For the text-containing cell, return its midpoint in [X, Y] coordinate format. 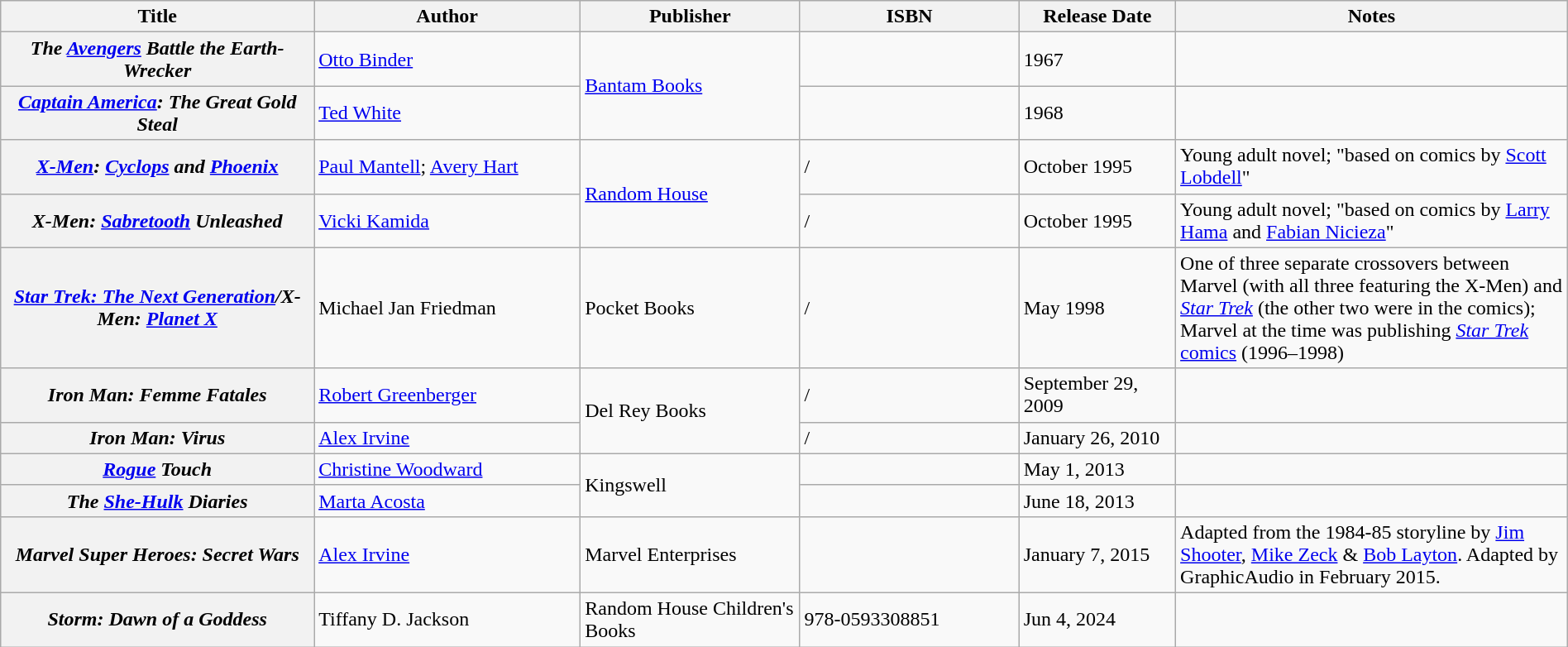
The Avengers Battle the Earth-Wrecker [157, 60]
Paul Mantell; Avery Hart [447, 167]
The She-Hulk Diaries [157, 501]
1968 [1097, 113]
Author [447, 17]
Adapted from the 1984-85 storyline by Jim Shooter, Mike Zeck & Bob Layton. Adapted by GraphicAudio in February 2015. [1372, 554]
Otto Binder [447, 60]
January 26, 2010 [1097, 438]
Iron Man: Femme Fatales [157, 395]
Random House [690, 194]
May 1, 2013 [1097, 469]
Notes [1372, 17]
X-Men: Cyclops and Phoenix [157, 167]
Marvel Enterprises [690, 554]
Young adult novel; "based on comics by Larry Hama and Fabian Nicieza" [1372, 220]
January 7, 2015 [1097, 554]
Random House Children's Books [690, 619]
Robert Greenberger [447, 395]
ISBN [910, 17]
Storm: Dawn of a Goddess [157, 619]
Pocket Books [690, 308]
Title [157, 17]
X-Men: Sabretooth Unleashed [157, 220]
Publisher [690, 17]
Christine Woodward [447, 469]
Michael Jan Friedman [447, 308]
Vicki Kamida [447, 220]
Iron Man: Virus [157, 438]
Young adult novel; "based on comics by Scott Lobdell" [1372, 167]
Marvel Super Heroes: Secret Wars [157, 554]
Marta Acosta [447, 501]
June 18, 2013 [1097, 501]
Rogue Touch [157, 469]
Captain America: The Great Gold Steal [157, 113]
Tiffany D. Jackson [447, 619]
Star Trek: The Next Generation/X-Men: Planet X [157, 308]
Release Date [1097, 17]
September 29, 2009 [1097, 395]
Kingswell [690, 485]
Bantam Books [690, 86]
Jun 4, 2024 [1097, 619]
May 1998 [1097, 308]
1967 [1097, 60]
978-0593308851 [910, 619]
Del Rey Books [690, 410]
Ted White [447, 113]
